Return (X, Y) of the center of cell containing provided text 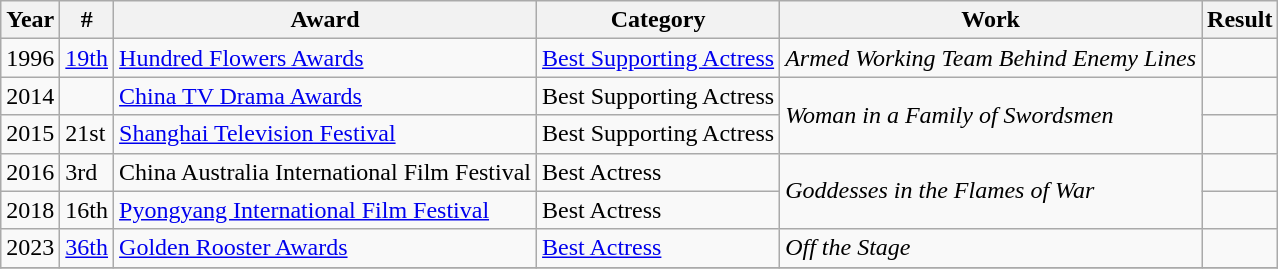
Goddesses in the Flames of War (991, 191)
1996 (30, 58)
Golden Rooster Awards (326, 248)
Pyongyang International Film Festival (326, 210)
Award (326, 20)
3rd (87, 172)
21st (87, 134)
2018 (30, 210)
16th (87, 210)
Year (30, 20)
36th (87, 248)
2014 (30, 96)
Category (658, 20)
Off the Stage (991, 248)
# (87, 20)
2016 (30, 172)
Woman in a Family of Swordsmen (991, 115)
China TV Drama Awards (326, 96)
Armed Working Team Behind Enemy Lines (991, 58)
Shanghai Television Festival (326, 134)
2023 (30, 248)
Result (1240, 20)
2015 (30, 134)
Hundred Flowers Awards (326, 58)
19th (87, 58)
China Australia International Film Festival (326, 172)
Work (991, 20)
